Pinpoint the cell where the given text exists, returning its (X, Y) midpoint coordinate. 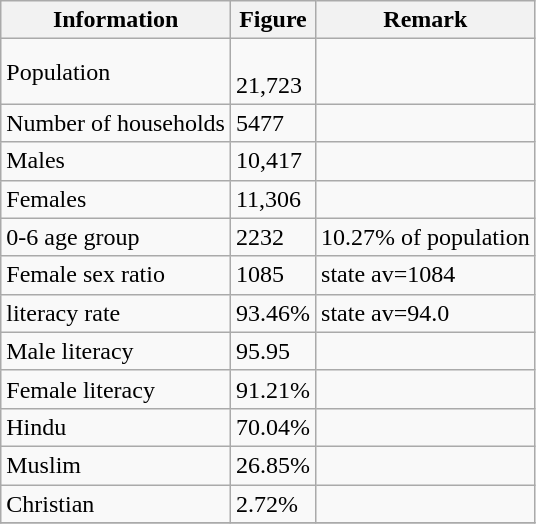
1085 (272, 275)
10.27% of population (426, 237)
70.04% (272, 427)
Females (116, 199)
state av=94.0 (426, 313)
11,306 (272, 199)
Male literacy (116, 351)
2232 (272, 237)
Christian (116, 503)
93.46% (272, 313)
literacy rate (116, 313)
Number of households (116, 123)
95.95 (272, 351)
21,723 (272, 72)
Female literacy (116, 389)
Population (116, 72)
26.85% (272, 465)
Female sex ratio (116, 275)
0-6 age group (116, 237)
5477 (272, 123)
Males (116, 161)
Hindu (116, 427)
2.72% (272, 503)
91.21% (272, 389)
Figure (272, 20)
Remark (426, 20)
state av=1084 (426, 275)
Muslim (116, 465)
Information (116, 20)
10,417 (272, 161)
